Identify which cell holds the provided text, then report its (X, Y) central coordinate. 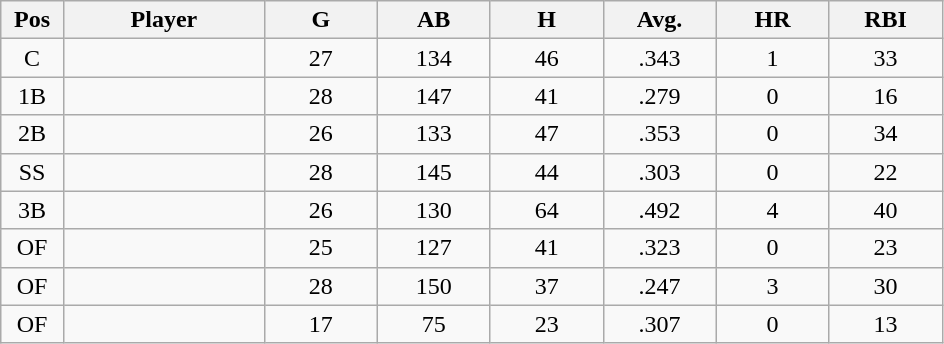
127 (434, 248)
.303 (660, 172)
G (320, 20)
RBI (886, 20)
150 (434, 286)
133 (434, 134)
4 (772, 210)
147 (434, 96)
H (546, 20)
27 (320, 58)
34 (886, 134)
37 (546, 286)
C (32, 58)
64 (546, 210)
25 (320, 248)
30 (886, 286)
1B (32, 96)
.343 (660, 58)
.307 (660, 324)
75 (434, 324)
22 (886, 172)
Avg. (660, 20)
3 (772, 286)
44 (546, 172)
AB (434, 20)
Pos (32, 20)
16 (886, 96)
134 (434, 58)
HR (772, 20)
SS (32, 172)
33 (886, 58)
.247 (660, 286)
.353 (660, 134)
46 (546, 58)
145 (434, 172)
Player (164, 20)
2B (32, 134)
1 (772, 58)
17 (320, 324)
3B (32, 210)
47 (546, 134)
.323 (660, 248)
40 (886, 210)
130 (434, 210)
.492 (660, 210)
.279 (660, 96)
13 (886, 324)
